Determine the [x, y] coordinate at the center of the cell enclosing the given text.  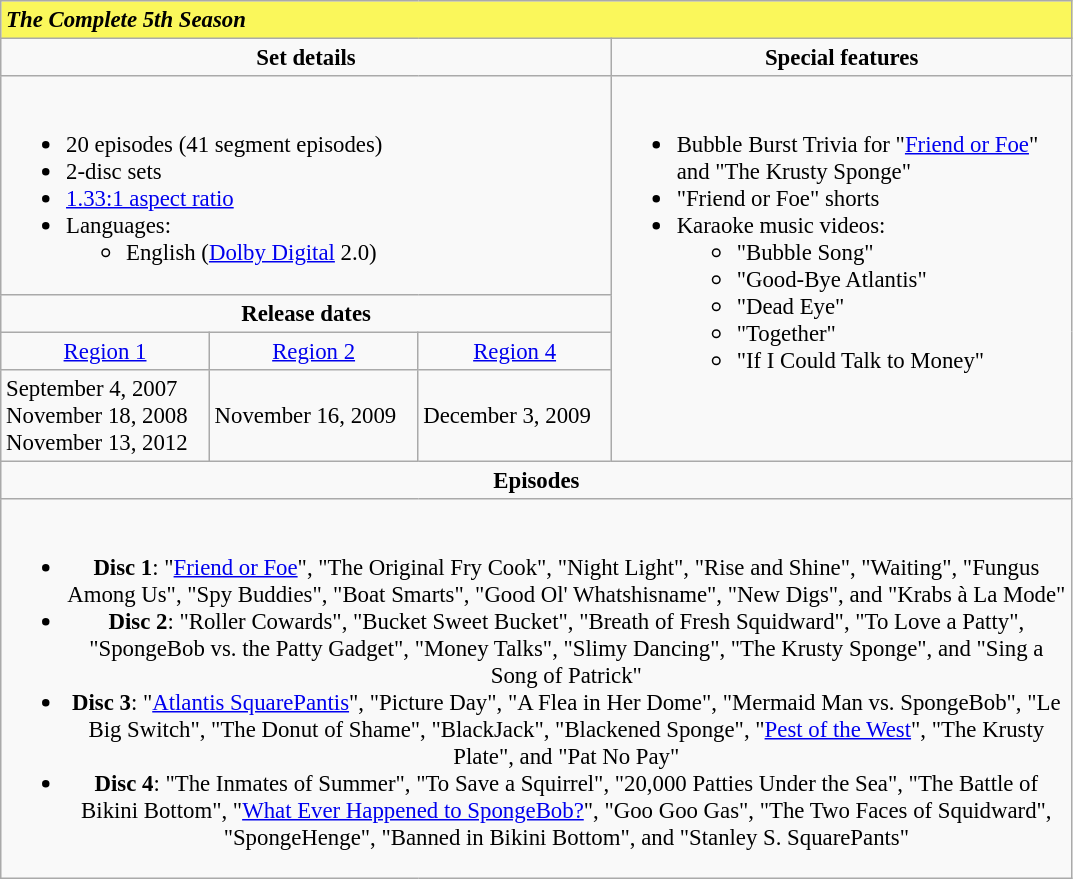
Episodes [536, 480]
Special features [842, 58]
Region 1 [106, 351]
December 3, 2009 [514, 415]
Region 4 [514, 351]
Region 2 [314, 351]
Set details [306, 58]
The Complete 5th Season [536, 20]
November 16, 2009 [314, 415]
Release dates [306, 313]
20 episodes (41 segment episodes)2-disc sets1.33:1 aspect ratioLanguages:English (Dolby Digital 2.0) [306, 185]
September 4, 2007November 18, 2008November 13, 2012 [106, 415]
